Locate the cell with the specified text and output its (x, y) center coordinate. 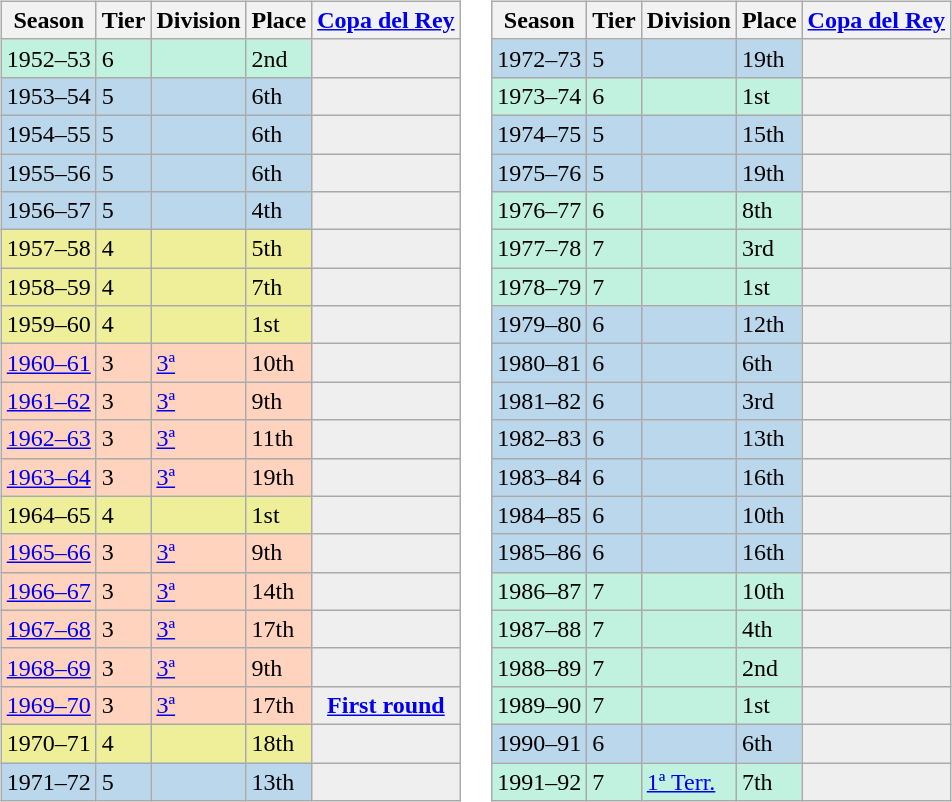
1973–74 (540, 96)
1977–78 (540, 249)
1954–55 (48, 134)
1970–71 (48, 743)
1969–70 (48, 705)
12th (769, 325)
1990–91 (540, 743)
1980–81 (540, 363)
1966–67 (48, 591)
18th (279, 743)
1953–54 (48, 96)
1956–57 (48, 211)
1955–56 (48, 173)
1ª Terr. (688, 781)
5th (279, 249)
1971–72 (48, 781)
14th (279, 591)
1972–73 (540, 58)
1975–76 (540, 173)
1959–60 (48, 325)
1979–80 (540, 325)
1985–86 (540, 553)
1974–75 (540, 134)
15th (769, 134)
1957–58 (48, 249)
1964–65 (48, 515)
1983–84 (540, 477)
1960–61 (48, 363)
1965–66 (48, 553)
1984–85 (540, 515)
1976–77 (540, 211)
1963–64 (48, 477)
1967–68 (48, 629)
1962–63 (48, 439)
1961–62 (48, 401)
1978–79 (540, 287)
11th (279, 439)
1989–90 (540, 705)
First round (386, 705)
1958–59 (48, 287)
1988–89 (540, 667)
8th (769, 211)
1968–69 (48, 667)
1952–53 (48, 58)
1986–87 (540, 591)
1991–92 (540, 781)
1982–83 (540, 439)
1981–82 (540, 401)
1987–88 (540, 629)
